Detect which cell encompasses the target text, then output its [X, Y] center coordinate. 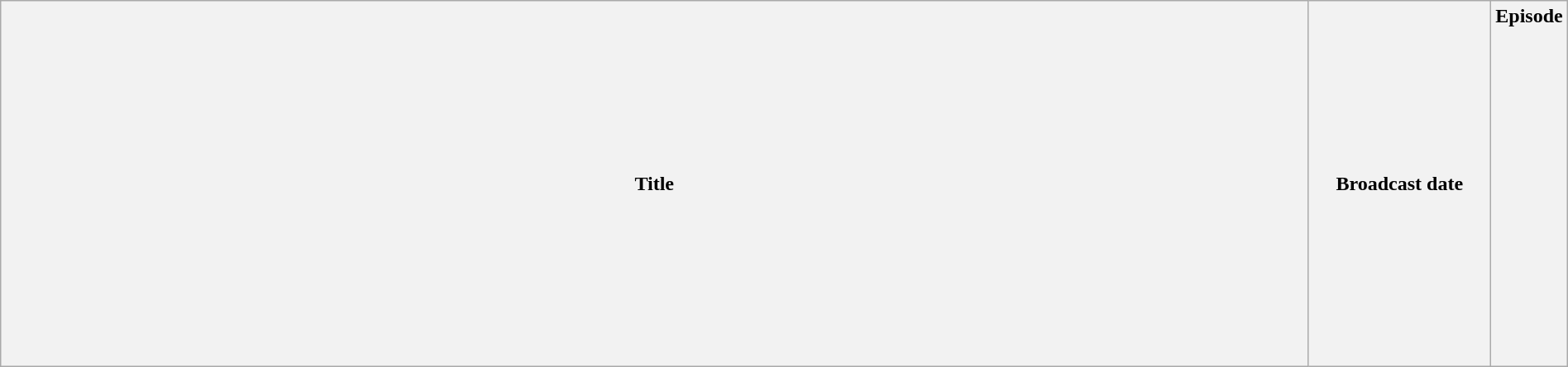
Title [655, 183]
Episode [1529, 183]
Broadcast date [1399, 183]
